Determine the [X, Y] coordinate at the center of the cell enclosing the given text.  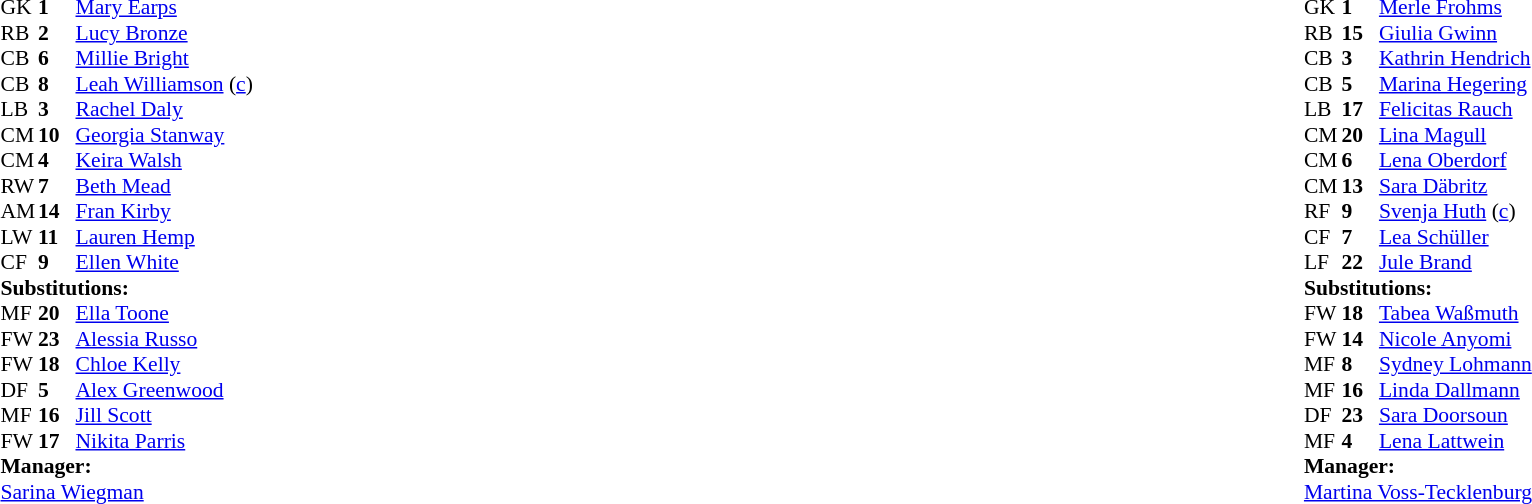
Svenja Huth (c) [1456, 211]
Ellen White [164, 263]
LF [1323, 263]
Lauren Hemp [164, 237]
Lina Magull [1456, 135]
Marina Hegering [1456, 84]
Jill Scott [164, 415]
RF [1323, 211]
22 [1360, 263]
LW [19, 237]
13 [1360, 186]
Georgia Stanway [164, 135]
Chloe Kelly [164, 365]
Nikita Parris [164, 441]
Sara Däbritz [1456, 186]
Giulia Gwinn [1456, 33]
10 [57, 135]
Lena Lattwein [1456, 441]
Rachel Daly [164, 109]
Beth Mead [164, 186]
Keira Walsh [164, 161]
Lena Oberdorf [1456, 161]
15 [1360, 33]
Nicole Anyomi [1456, 339]
Sara Doorsoun [1456, 415]
Jule Brand [1456, 263]
2 [57, 33]
Linda Dallmann [1456, 390]
Sydney Lohmann [1456, 365]
Tabea Waßmuth [1456, 313]
Kathrin Hendrich [1456, 59]
Millie Bright [164, 59]
Alex Greenwood [164, 390]
Lea Schüller [1456, 237]
11 [57, 237]
Ella Toone [164, 313]
Felicitas Rauch [1456, 109]
Alessia Russo [164, 339]
Lucy Bronze [164, 33]
Leah Williamson (c) [164, 84]
RW [19, 186]
Fran Kirby [164, 211]
AM [19, 211]
